Extract the (X, Y) coordinate from the center of the cell holding the provided text.  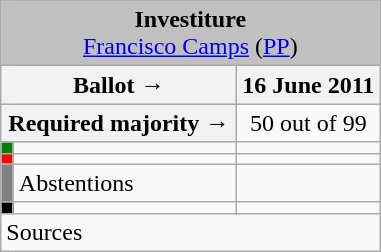
Abstentions (125, 183)
16 June 2011 (308, 85)
Required majority → (119, 123)
Sources (190, 232)
50 out of 99 (308, 123)
InvestitureFrancisco Camps (PP) (190, 34)
Ballot → (119, 85)
